For the text-containing cell, return its midpoint in [x, y] coordinate format. 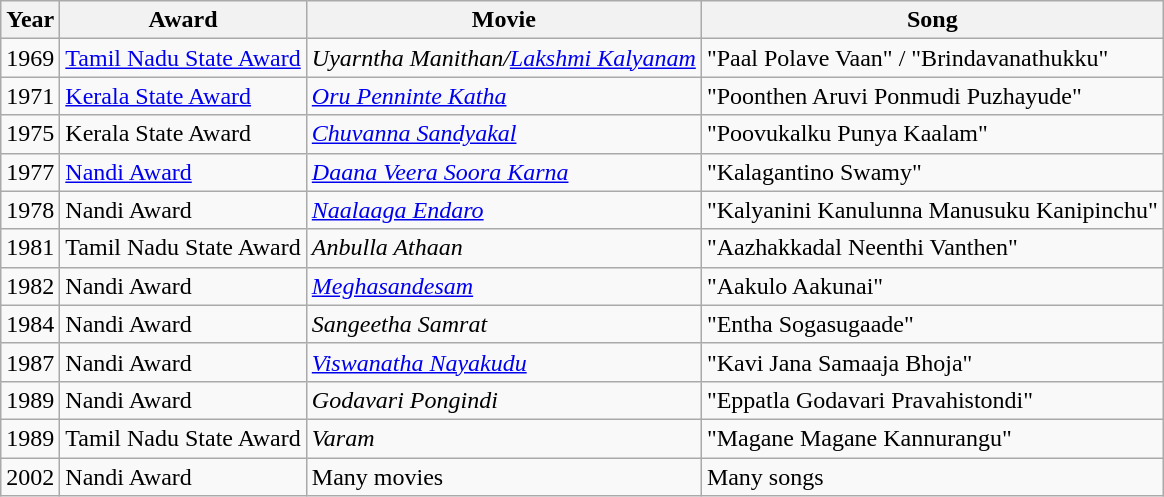
"Paal Polave Vaan" / "Brindavanathukku" [932, 58]
Year [30, 20]
1975 [30, 134]
"Entha Sogasugaade" [932, 324]
"Kalagantino Swamy" [932, 172]
1982 [30, 286]
Uyarntha Manithan/Lakshmi Kalyanam [504, 58]
1984 [30, 324]
Anbulla Athaan [504, 248]
2002 [30, 477]
Viswanatha Nayakudu [504, 362]
Meghasandesam [504, 286]
1969 [30, 58]
"Aakulo Aakunai" [932, 286]
"Kalyanini Kanulunna Manusuku Kanipinchu" [932, 210]
Varam [504, 438]
1981 [30, 248]
"Poonthen Aruvi Ponmudi Puzhayude" [932, 96]
"Aazhakkadal Neenthi Vanthen" [932, 248]
1977 [30, 172]
Sangeetha Samrat [504, 324]
Chuvanna Sandyakal [504, 134]
Daana Veera Soora Karna [504, 172]
"Eppatla Godavari Pravahistondi" [932, 400]
Movie [504, 20]
Award [183, 20]
Godavari Pongindi [504, 400]
"Poovukalku Punya Kaalam" [932, 134]
"Magane Magane Kannurangu" [932, 438]
1971 [30, 96]
1978 [30, 210]
Many movies [504, 477]
Song [932, 20]
Many songs [932, 477]
Oru Penninte Katha [504, 96]
Naalaaga Endaro [504, 210]
"Kavi Jana Samaaja Bhoja" [932, 362]
1987 [30, 362]
